Output the (X, Y) coordinate of the center of the cell containing the given text.  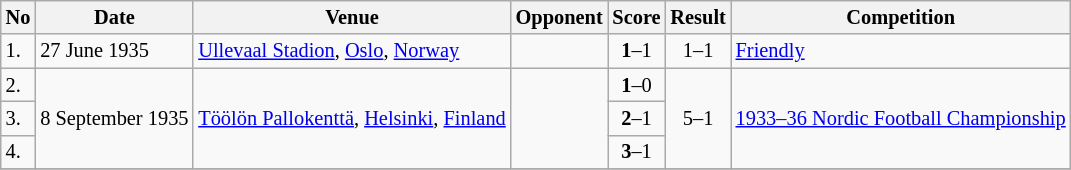
1. (18, 51)
2–1 (637, 118)
1933–36 Nordic Football Championship (901, 118)
8 September 1935 (114, 118)
Töölön Pallokenttä, Helsinki, Finland (352, 118)
Result (698, 17)
1–0 (637, 85)
Competition (901, 17)
2. (18, 85)
3. (18, 118)
4. (18, 152)
27 June 1935 (114, 51)
Friendly (901, 51)
Date (114, 17)
Opponent (560, 17)
3–1 (637, 152)
5–1 (698, 118)
Venue (352, 17)
No (18, 17)
Score (637, 17)
Ullevaal Stadion, Oslo, Norway (352, 51)
